Identify which cell holds the provided text, then report its (X, Y) central coordinate. 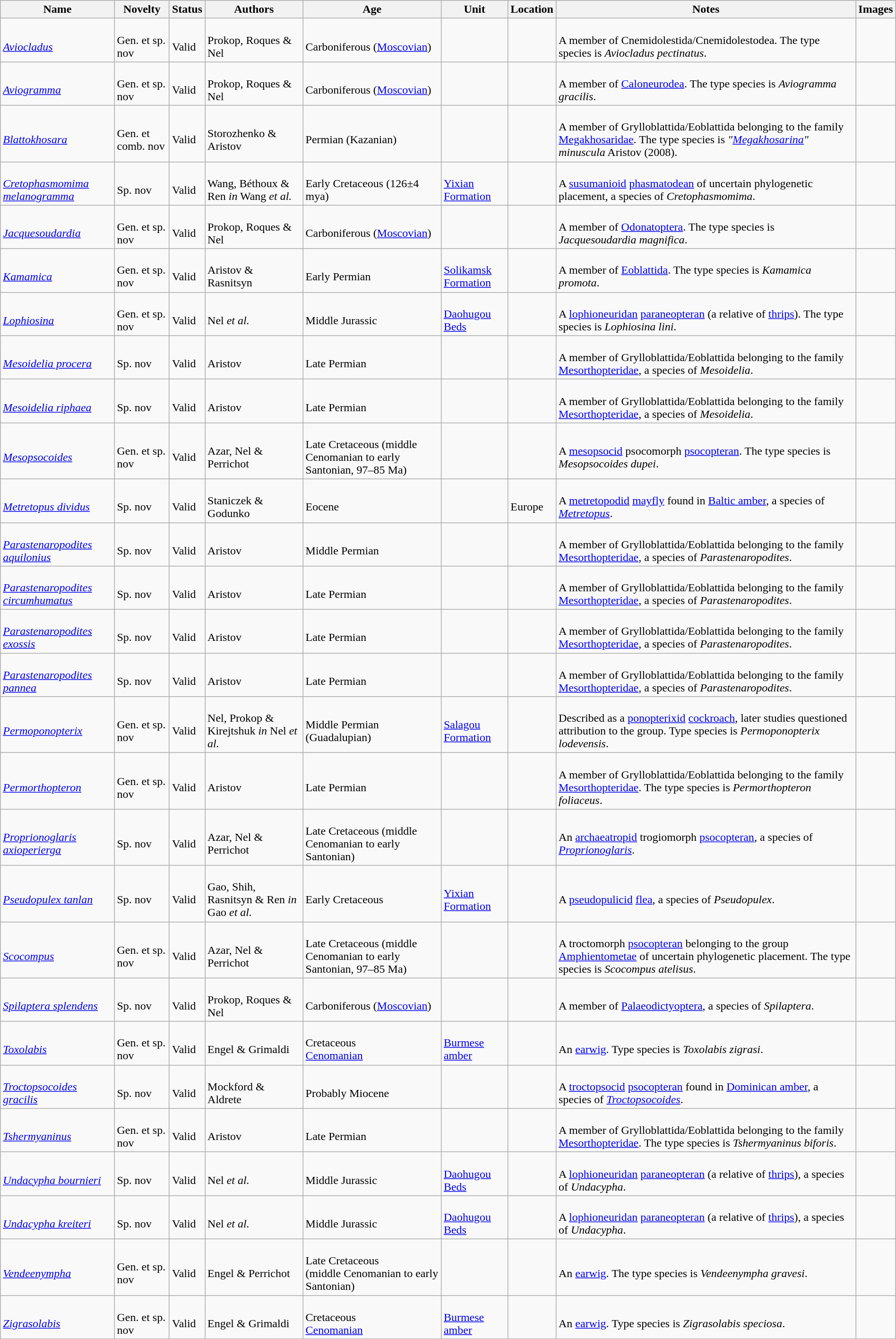
Pseudopulex tanlan (58, 893)
Early Permian (372, 270)
A troctomorph psocopteran belonging to the group Amphientometae of uncertain phylogenetic placement. The type species is Scocompus atelisus. (706, 950)
Undacypha kreiteri (58, 1217)
Jacquesoudardia (58, 227)
Solikamsk Formation (474, 270)
Salagou Formation (474, 725)
Location (532, 9)
Scocompus (58, 950)
Storozhenko & Aristov (254, 133)
A member of Odonatoptera. The type species is Jacquesoudardia magnifica. (706, 227)
Parastenaropodites pannea (58, 675)
Spilaptera splendens (58, 1000)
An earwig. The type species is Vendeenympha gravesi. (706, 1267)
A susumanioid phasmatodean of uncertain phylogenetic placement, a species of Cretophasmomima. (706, 183)
A metretopodid mayfly found in Baltic amber, a species of Metretopus. (706, 501)
Status (187, 9)
Aviogramma (58, 84)
Described as a ponopterixid cockroach, later studies questioned attribution to the group. Type species is Permoponopterix lodevensis. (706, 725)
An earwig. Type species is Toxolabis zigrasi. (706, 1043)
Early Cretaceous (126±4 mya) (372, 183)
Images (876, 9)
Undacypha bournieri (58, 1174)
Probably Miocene (372, 1087)
Permoponopterix (58, 725)
Vendeenympha (58, 1267)
A member of Palaeodictyoptera, a species of Spilaptera. (706, 1000)
Cretophasmomima melanogramma (58, 183)
A pseudopulicid flea, a species of Pseudopulex. (706, 893)
An archaeatropid trogiomorph psocopteran, a species of Proprionoglaris. (706, 838)
Wang, Béthoux & Ren in Wang et al. (254, 183)
A mesopsocid psocomorph psocopteran. The type species is Mesopsocoides dupei. (706, 451)
Zigrasolabis (58, 1317)
Parastenaropodites exossis (58, 631)
Novelty (142, 9)
Mesopsocoides (58, 451)
Nel, Prokop & Kirejtshuk in Nel et al. (254, 725)
Early Cretaceous (372, 893)
Europe (532, 501)
Permian (Kazanian) (372, 133)
Toxolabis (58, 1043)
Notes (706, 9)
Permorthopteron (58, 781)
Kamamica (58, 270)
Mesoidelia riphaea (58, 401)
Engel & Perrichot (254, 1267)
A troctopsocid psocopteran found in Dominican amber, a species of Troctopsocoides. (706, 1087)
Aviocladus (58, 40)
Middle Permian (372, 544)
Parastenaropodites circumhumatus (58, 588)
Tshermyaninus (58, 1130)
A lophioneuridan paraneopteran (a relative of thrips). The type species is Lophiosina lini. (706, 314)
A member of Cnemidolestida/Cnemidolestodea. The type species is Aviocladus pectinatus. (706, 40)
Mockford & Aldrete (254, 1087)
Metretopus dividus (58, 501)
Parastenaropodites aquilonius (58, 544)
A member of Grylloblattida/Eoblattida belonging to the family Mesorthopteridae. The type species is Tshermyaninus biforis. (706, 1130)
Authors (254, 9)
A member of Eoblattida. The type species is Kamamica promota. (706, 270)
Mesoidelia procera (58, 357)
Staniczek & Godunko (254, 501)
Unit (474, 9)
A member of Grylloblattida/Eoblattida belonging to the family Megakhosaridae. The type species is "Megakhosarina" minuscula Aristov (2008). (706, 133)
Proprionoglaris axioperierga (58, 838)
Lophiosina (58, 314)
Name (58, 9)
Gao, Shih, Rasnitsyn & Ren in Gao et al. (254, 893)
A member of Grylloblattida/Eoblattida belonging to the family Mesorthopteridae. The type species is Permorthopteron foliaceus. (706, 781)
A member of Caloneurodea. The type species is Aviogramma gracilis. (706, 84)
Gen. et comb. nov (142, 133)
Age (372, 9)
Eocene (372, 501)
Middle Permian (Guadalupian) (372, 725)
Troctopsocoides gracilis (58, 1087)
Aristov & Rasnitsyn (254, 270)
An earwig. Type species is Zigrasolabis speciosa. (706, 1317)
Blattokhosara (58, 133)
